Output the [x, y] coordinate of the center of the cell containing the given text.  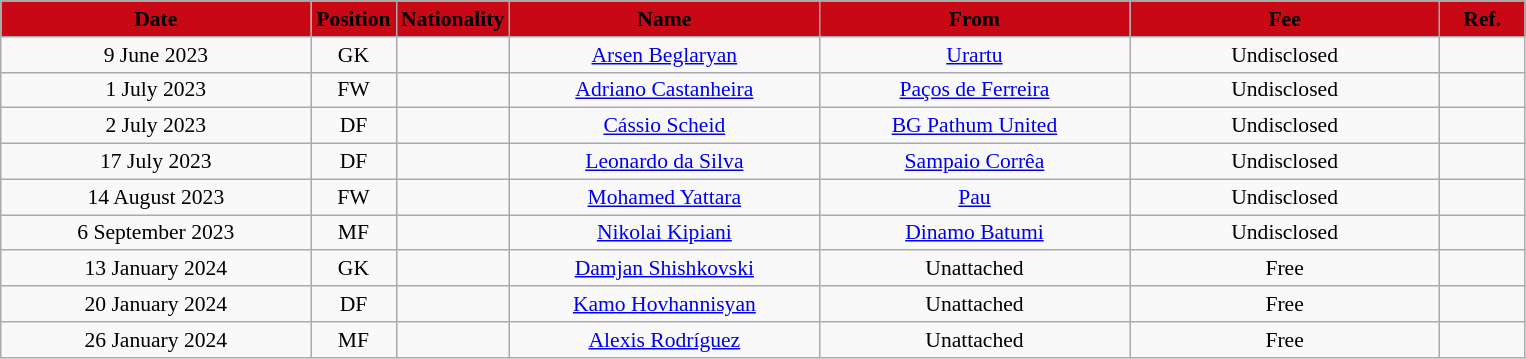
Damjan Shishkovski [664, 269]
17 July 2023 [156, 162]
13 January 2024 [156, 269]
14 August 2023 [156, 197]
1 July 2023 [156, 90]
BG Pathum United [974, 126]
Kamo Hovhannisyan [664, 304]
Adriano Castanheira [664, 90]
Paços de Ferreira [974, 90]
Nationality [452, 19]
Alexis Rodríguez [664, 340]
20 January 2024 [156, 304]
Name [664, 19]
9 June 2023 [156, 55]
Pau [974, 197]
Ref. [1482, 19]
Fee [1285, 19]
2 July 2023 [156, 126]
Date [156, 19]
Cássio Scheid [664, 126]
Dinamo Batumi [974, 233]
Arsen Beglaryan [664, 55]
Leonardo da Silva [664, 162]
Urartu [974, 55]
Nikolai Kipiani [664, 233]
Position [354, 19]
26 January 2024 [156, 340]
Sampaio Corrêa [974, 162]
From [974, 19]
6 September 2023 [156, 233]
Mohamed Yattara [664, 197]
